Return (X, Y) of the center of cell containing provided text 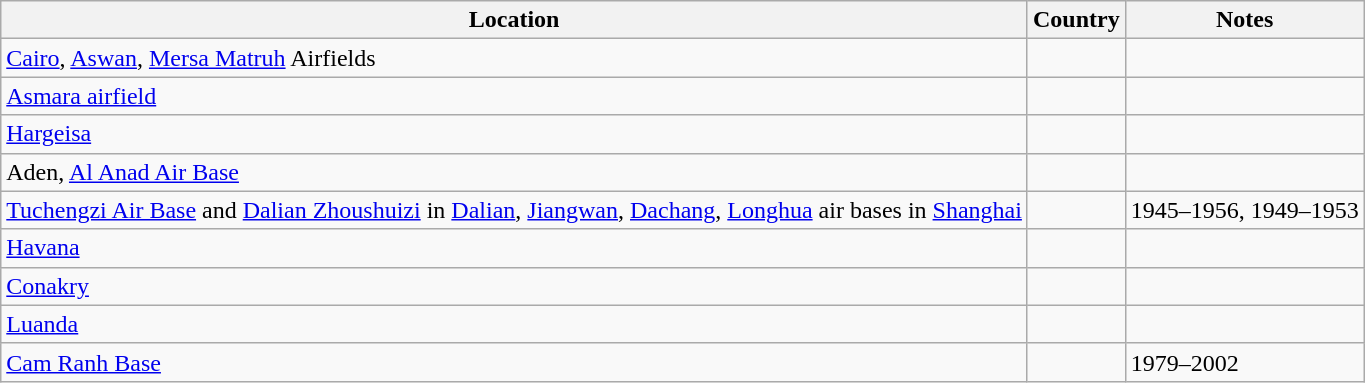
Hargeisa (514, 134)
Asmara airfield (514, 96)
Cam Ranh Base (514, 362)
Cairo, Aswan, Mersa Matruh Airfields (514, 58)
Aden, Al Anad Air Base (514, 172)
Country (1076, 20)
1979–2002 (1244, 362)
Havana (514, 248)
Luanda (514, 324)
1945–1956, 1949–1953 (1244, 210)
Conakry (514, 286)
Tuchengzi Air Base and Dalian Zhoushuizi in Dalian, Jiangwan, Dachang, Longhua air bases in Shanghai (514, 210)
Location (514, 20)
Notes (1244, 20)
